Determine the [x, y] coordinate at the center of the cell enclosing the given text.  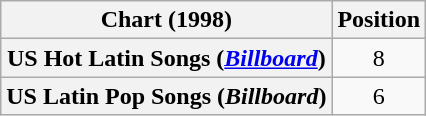
US Latin Pop Songs (Billboard) [166, 96]
Position [379, 20]
8 [379, 58]
Chart (1998) [166, 20]
6 [379, 96]
US Hot Latin Songs (Billboard) [166, 58]
